From the cell containing the given text, extract its center point as [x, y] coordinate. 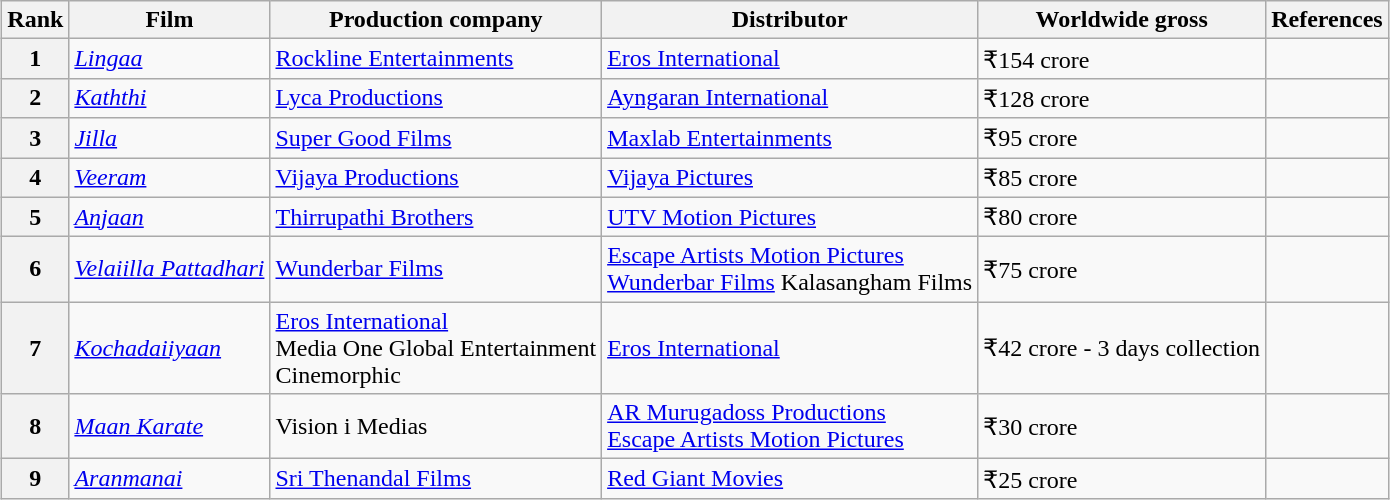
Rank [36, 20]
Sri Thenandal Films [436, 479]
Maxlab Entertainments [790, 138]
Distributor [790, 20]
Veeram [170, 178]
Red Giant Movies [790, 479]
₹30 crore [1122, 426]
UTV Motion Pictures [790, 217]
Film [170, 20]
Vision i Medias [436, 426]
₹42 crore - 3 days collection [1122, 348]
Ayngaran International [790, 98]
Jilla [170, 138]
Aranmanai [170, 479]
6 [36, 270]
Production company [436, 20]
₹95 crore [1122, 138]
Kochadaiiyaan [170, 348]
Wunderbar Films [436, 270]
Super Good Films [436, 138]
8 [36, 426]
₹85 crore [1122, 178]
₹25 crore [1122, 479]
Vijaya Productions [436, 178]
5 [36, 217]
4 [36, 178]
7 [36, 348]
Escape Artists Motion PicturesWunderbar Films Kalasangham Films [790, 270]
Lyca Productions [436, 98]
Maan Karate [170, 426]
₹154 crore [1122, 59]
Thirrupathi Brothers [436, 217]
Kaththi [170, 98]
1 [36, 59]
Lingaa [170, 59]
References [1328, 20]
9 [36, 479]
Velaiilla Pattadhari [170, 270]
₹80 crore [1122, 217]
3 [36, 138]
₹75 crore [1122, 270]
₹128 crore [1122, 98]
Eros International Media One Global EntertainmentCinemorphic [436, 348]
Vijaya Pictures [790, 178]
Worldwide gross [1122, 20]
Anjaan [170, 217]
AR Murugadoss ProductionsEscape Artists Motion Pictures [790, 426]
2 [36, 98]
Rockline Entertainments [436, 59]
